Locate the cell with the specified text and output its (X, Y) center coordinate. 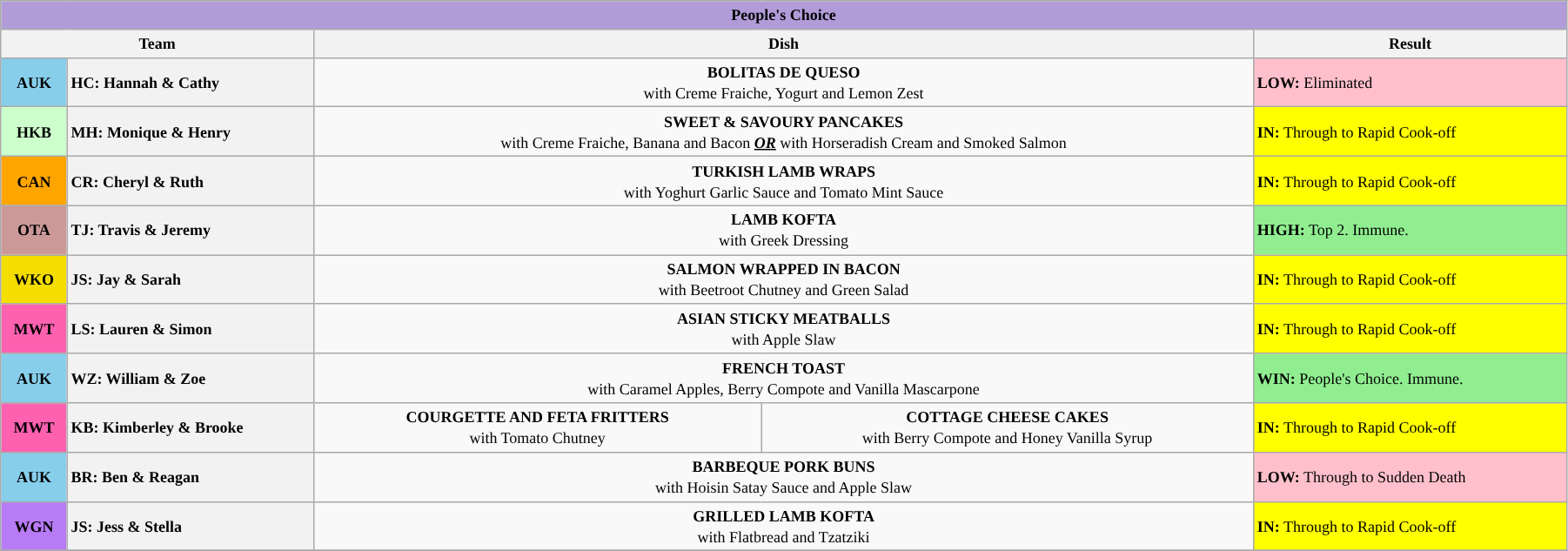
TJ: Travis & Jeremy (191, 230)
CR: Cheryl & Ruth (191, 181)
JS: Jay & Sarah (191, 280)
MH: Monique & Henry (191, 132)
Result (1410, 44)
LOW: Through to Sudden Death (1410, 477)
JS: Jess & Stella (191, 526)
COURGETTE AND FETA FRITTERS with Tomato Chutney (538, 428)
TURKISH LAMB WRAPS with Yoghurt Garlic Sauce and Tomato Mint Sauce (784, 181)
SWEET & SAVOURY PANCAKES with Creme Fraiche, Banana and Bacon OR with Horseradish Cream and Smoked Salmon (784, 132)
Dish (784, 44)
ASIAN STICKY MEATBALLS with Apple Slaw (784, 329)
KB: Kimberley & Brooke (191, 428)
Team (157, 44)
BARBEQUE PORK BUNSwith Hoisin Satay Sauce and Apple Slaw (784, 477)
BOLITAS DE QUESOwith Creme Fraiche, Yogurt and Lemon Zest (784, 82)
FRENCH TOAST with Caramel Apples, Berry Compote and Vanilla Mascarpone (784, 378)
BR: Ben & Reagan (191, 477)
WGN (34, 526)
LOW: Eliminated (1410, 82)
SALMON WRAPPED IN BACONwith Beetroot Chutney and Green Salad (784, 280)
COTTAGE CHEESE CAKES with Berry Compote and Honey Vanilla Syrup (1008, 428)
GRILLED LAMB KOFTAwith Flatbread and Tzatziki (784, 526)
HIGH: Top 2. Immune. (1410, 230)
OTA (34, 230)
HKB (34, 132)
WKO (34, 280)
LAMB KOFTA with Greek Dressing (784, 230)
LS: Lauren & Simon (191, 329)
HC: Hannah & Cathy (191, 82)
WZ: William & Zoe (191, 378)
People's Choice (784, 16)
WIN: People's Choice. Immune. (1410, 378)
CAN (34, 181)
